Identify which cell holds the provided text, then report its (X, Y) central coordinate. 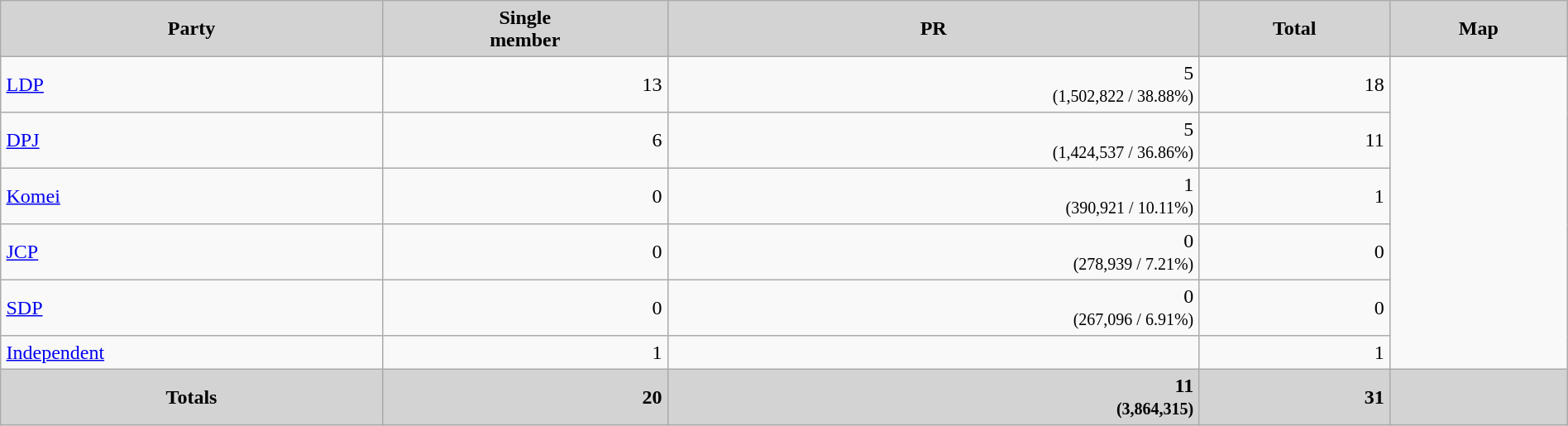
LDP (192, 84)
0(267,096 / 6.91%) (933, 308)
31 (1294, 397)
PR (933, 29)
Independent (192, 352)
Map (1479, 29)
0(278,939 / 7.21%) (933, 252)
11 (1294, 141)
JCP (192, 252)
1(390,921 / 10.11%) (933, 196)
Komei (192, 196)
Singlemember (524, 29)
18 (1294, 84)
20 (524, 397)
Party (192, 29)
11(3,864,315) (933, 397)
Total (1294, 29)
5(1,424,537 / 36.86%) (933, 141)
13 (524, 84)
6 (524, 141)
SDP (192, 308)
Totals (192, 397)
DPJ (192, 141)
5(1,502,822 / 38.88%) (933, 84)
